From the cell containing the given text, extract its center point as [X, Y] coordinate. 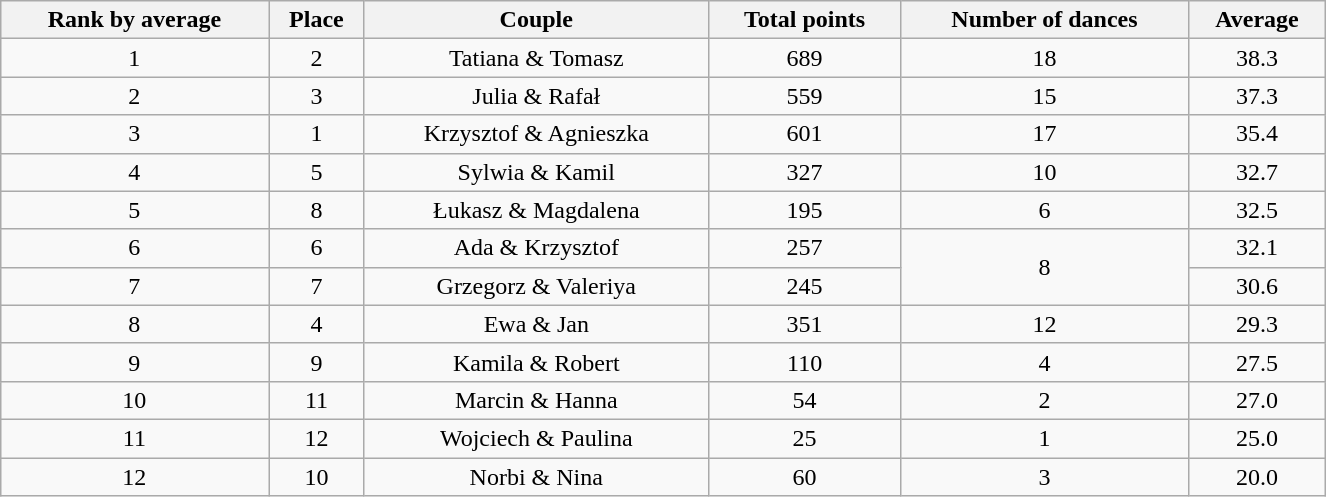
Krzysztof & Agnieszka [536, 134]
601 [804, 134]
Kamila & Robert [536, 362]
30.6 [1257, 286]
Rank by average [134, 20]
327 [804, 172]
25.0 [1257, 438]
245 [804, 286]
195 [804, 210]
Wojciech & Paulina [536, 438]
Tatiana & Tomasz [536, 58]
351 [804, 324]
32.5 [1257, 210]
38.3 [1257, 58]
32.1 [1257, 248]
Łukasz & Magdalena [536, 210]
Total points [804, 20]
Sylwia & Kamil [536, 172]
17 [1044, 134]
Marcin & Hanna [536, 400]
29.3 [1257, 324]
Couple [536, 20]
35.4 [1257, 134]
689 [804, 58]
37.3 [1257, 96]
27.5 [1257, 362]
559 [804, 96]
Ada & Krzysztof [536, 248]
Place [317, 20]
60 [804, 477]
27.0 [1257, 400]
15 [1044, 96]
257 [804, 248]
20.0 [1257, 477]
Norbi & Nina [536, 477]
Julia & Rafał [536, 96]
18 [1044, 58]
Ewa & Jan [536, 324]
Average [1257, 20]
32.7 [1257, 172]
110 [804, 362]
25 [804, 438]
Grzegorz & Valeriya [536, 286]
54 [804, 400]
Number of dances [1044, 20]
